For the text-containing cell, return its midpoint in (X, Y) coordinate format. 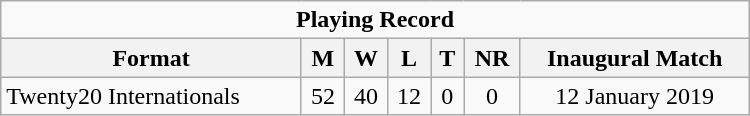
M (322, 58)
T (448, 58)
Twenty20 Internationals (152, 96)
W (366, 58)
L (410, 58)
12 January 2019 (634, 96)
12 (410, 96)
NR (492, 58)
52 (322, 96)
40 (366, 96)
Playing Record (375, 20)
Inaugural Match (634, 58)
Format (152, 58)
